Return (X, Y) of the center of cell containing provided text 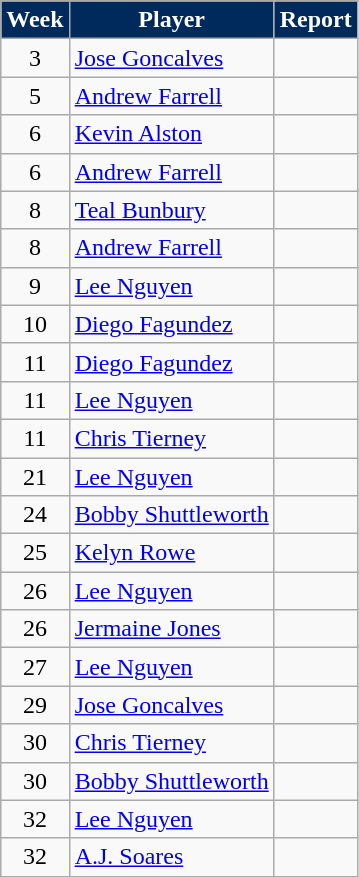
A.J. Soares (172, 857)
Kelyn Rowe (172, 553)
Kevin Alston (172, 134)
29 (35, 705)
Week (35, 20)
9 (35, 286)
10 (35, 324)
Player (172, 20)
27 (35, 667)
3 (35, 58)
Jermaine Jones (172, 629)
21 (35, 477)
5 (35, 96)
Report (316, 20)
24 (35, 515)
25 (35, 553)
Teal Bunbury (172, 210)
